Locate the cell with the specified text and output its (X, Y) center coordinate. 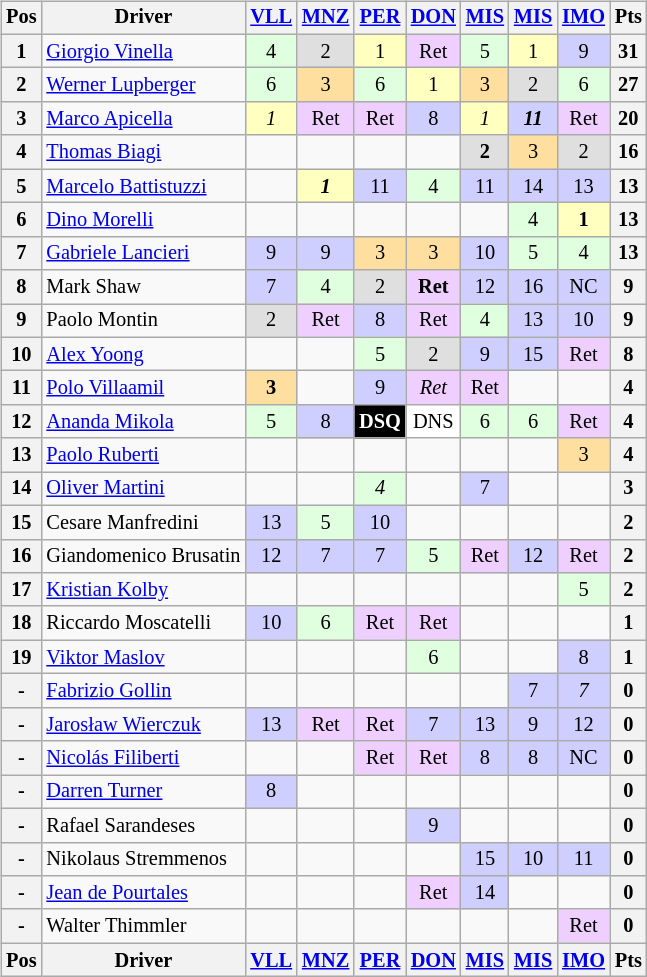
Paolo Montin (143, 321)
Giorgio Vinella (143, 51)
Viktor Maslov (143, 657)
Alex Yoong (143, 354)
Thomas Biagi (143, 152)
17 (21, 590)
Walter Thimmler (143, 926)
Darren Turner (143, 792)
20 (628, 119)
Jarosław Wierczuk (143, 724)
DSQ (380, 422)
19 (21, 657)
Cesare Manfredini (143, 522)
Mark Shaw (143, 287)
Ananda Mikola (143, 422)
Riccardo Moscatelli (143, 623)
18 (21, 623)
Oliver Martini (143, 489)
Polo Villaamil (143, 388)
Werner Lupberger (143, 85)
31 (628, 51)
Kristian Kolby (143, 590)
27 (628, 85)
Fabrizio Gollin (143, 691)
Gabriele Lancieri (143, 253)
Nikolaus Stremmenos (143, 859)
DNS (434, 422)
Rafael Sarandeses (143, 825)
Marco Apicella (143, 119)
Giandomenico Brusatin (143, 556)
Dino Morelli (143, 220)
Marcelo Battistuzzi (143, 186)
Paolo Ruberti (143, 455)
Nicolás Filiberti (143, 758)
Jean de Pourtales (143, 893)
